Search for the cell housing the specified text and yield its [X, Y] center coordinate. 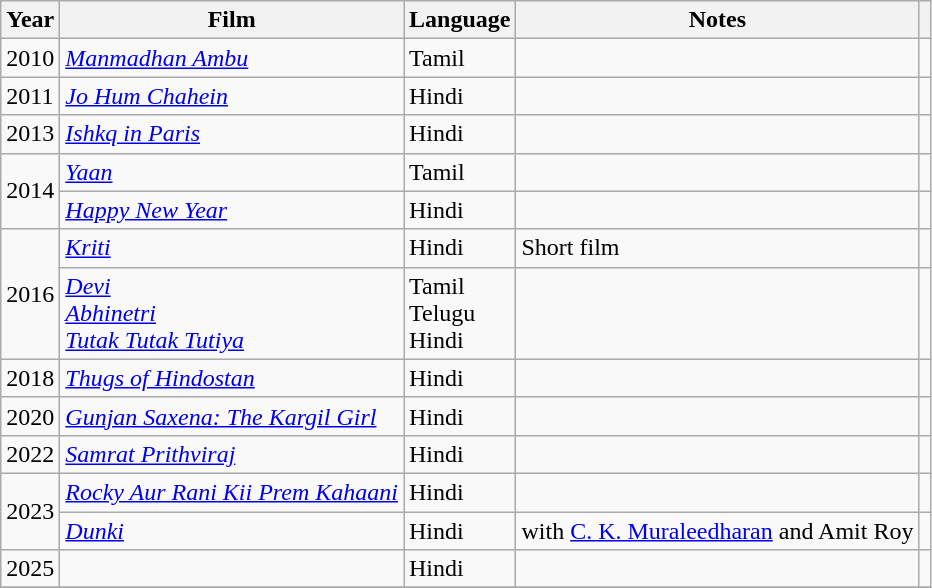
Short film [718, 248]
2018 [30, 378]
2022 [30, 454]
Yaan [232, 172]
Rocky Aur Rani Kii Prem Kahaani [232, 492]
Kriti [232, 248]
Notes [718, 20]
Happy New Year [232, 210]
Gunjan Saxena: The Kargil Girl [232, 416]
2023 [30, 511]
Language [460, 20]
2014 [30, 191]
Samrat Prithviraj [232, 454]
Manmadhan Ambu [232, 58]
2016 [30, 294]
Jo Hum Chahein [232, 96]
2013 [30, 134]
Film [232, 20]
with C. K. Muraleedharan and Amit Roy [718, 531]
Ishkq in Paris [232, 134]
2011 [30, 96]
TamilTeluguHindi [460, 313]
Thugs of Hindostan [232, 378]
Dunki [232, 531]
DeviAbhinetriTutak Tutak Tutiya [232, 313]
Year [30, 20]
2010 [30, 58]
2020 [30, 416]
2025 [30, 569]
